Return [x, y] of the center of cell containing provided text 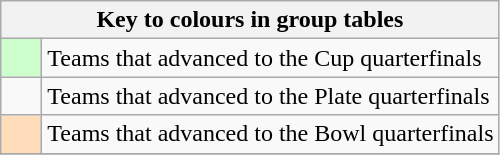
Teams that advanced to the Cup quarterfinals [270, 58]
Teams that advanced to the Plate quarterfinals [270, 96]
Teams that advanced to the Bowl quarterfinals [270, 134]
Key to colours in group tables [250, 20]
